Return the [x, y] coordinate for the center point of the cell that contains the specified text.  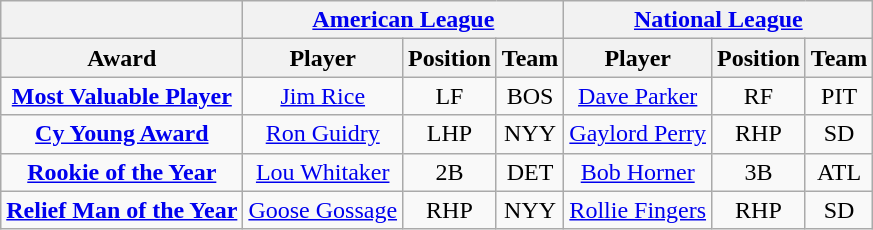
LHP [450, 134]
American League [404, 20]
Bob Horner [638, 172]
ATL [839, 172]
3B [759, 172]
Ron Guidry [323, 134]
Dave Parker [638, 96]
National League [718, 20]
Rollie Fingers [638, 210]
Most Valuable Player [122, 96]
Jim Rice [323, 96]
Cy Young Award [122, 134]
Award [122, 58]
2B [450, 172]
Rookie of the Year [122, 172]
Gaylord Perry [638, 134]
DET [530, 172]
RF [759, 96]
BOS [530, 96]
Relief Man of the Year [122, 210]
LF [450, 96]
Goose Gossage [323, 210]
Lou Whitaker [323, 172]
PIT [839, 96]
